For the text-containing cell, return its midpoint in (x, y) coordinate format. 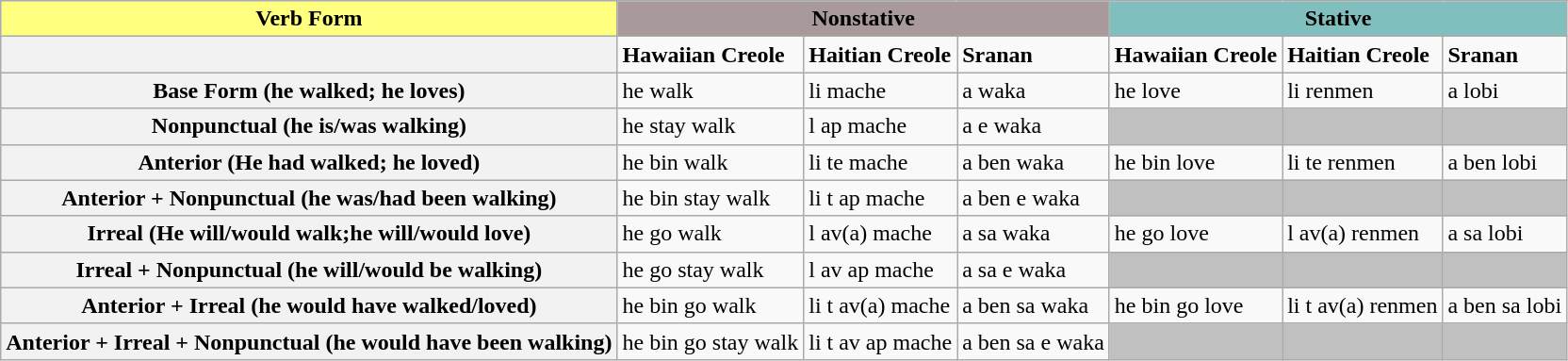
he bin love (1195, 162)
Anterior + Irreal (he would have walked/loved) (309, 305)
he walk (710, 90)
he go love (1195, 234)
l av ap mache (880, 270)
a e waka (1034, 126)
Irreal (He will/would walk;he will/would love) (309, 234)
a ben sa e waka (1034, 341)
a ben lobi (1505, 162)
li te renmen (1363, 162)
l ap mache (880, 126)
he go walk (710, 234)
he bin walk (710, 162)
Verb Form (309, 19)
a sa waka (1034, 234)
li t av(a) renmen (1363, 305)
li te mache (880, 162)
li mache (880, 90)
he stay walk (710, 126)
li renmen (1363, 90)
Stative (1338, 19)
a ben e waka (1034, 198)
Anterior + Irreal + Nonpunctual (he would have been walking) (309, 341)
Nonpunctual (he is/was walking) (309, 126)
a lobi (1505, 90)
a waka (1034, 90)
l av(a) mache (880, 234)
a ben sa waka (1034, 305)
a sa lobi (1505, 234)
Base Form (he walked; he loves) (309, 90)
a sa e waka (1034, 270)
li t ap mache (880, 198)
l av(a) renmen (1363, 234)
he bin stay walk (710, 198)
li t av ap mache (880, 341)
he bin go walk (710, 305)
a ben waka (1034, 162)
Anterior (He had walked; he loved) (309, 162)
he go stay walk (710, 270)
Anterior + Nonpunctual (he was/had been walking) (309, 198)
he bin go love (1195, 305)
li t av(a) mache (880, 305)
Nonstative (863, 19)
a ben sa lobi (1505, 305)
he love (1195, 90)
he bin go stay walk (710, 341)
Irreal + Nonpunctual (he will/would be walking) (309, 270)
